Pinpoint the cell where the given text exists, returning its [x, y] midpoint coordinate. 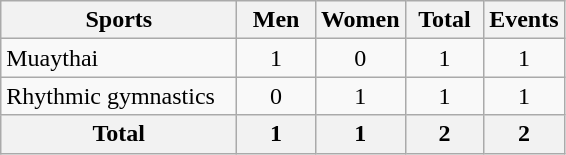
Rhythmic gymnastics [119, 96]
Muaythai [119, 58]
Women [360, 20]
Men [276, 20]
Sports [119, 20]
Events [524, 20]
